Find where the given text appears and provide that cell's center as (x, y) coordinate. 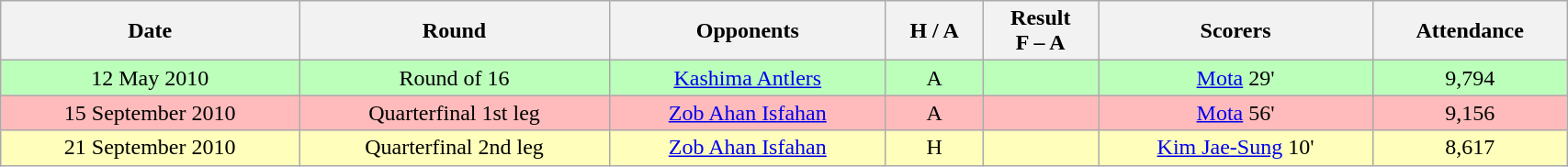
ResultF – A (1041, 31)
Kashima Antlers (748, 78)
9,156 (1470, 113)
8,617 (1470, 148)
H (934, 148)
Mota 56' (1236, 113)
Round of 16 (455, 78)
Mota 29' (1236, 78)
Scorers (1236, 31)
Quarterfinal 1st leg (455, 113)
15 September 2010 (151, 113)
Date (151, 31)
Attendance (1470, 31)
Kim Jae-Sung 10' (1236, 148)
Opponents (748, 31)
12 May 2010 (151, 78)
21 September 2010 (151, 148)
H / A (934, 31)
9,794 (1470, 78)
Round (455, 31)
Quarterfinal 2nd leg (455, 148)
